Capture the cell that displays the provided text and extract its (X, Y) central coordinate. 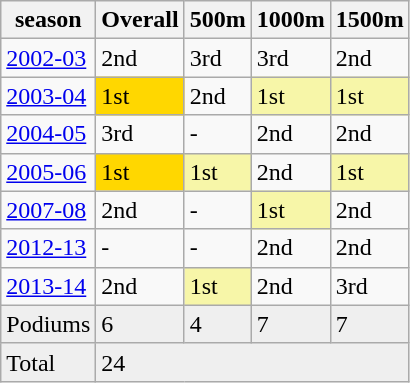
2012-13 (48, 248)
Podiums (48, 324)
1500m (370, 20)
6 (140, 324)
2005-06 (48, 172)
2013-14 (48, 286)
Overall (140, 20)
2003-04 (48, 96)
season (48, 20)
500m (218, 20)
4 (218, 324)
24 (253, 362)
2002-03 (48, 58)
2004-05 (48, 134)
2007-08 (48, 210)
Total (48, 362)
1000m (290, 20)
